Pinpoint the cell where the given text exists, returning its [x, y] midpoint coordinate. 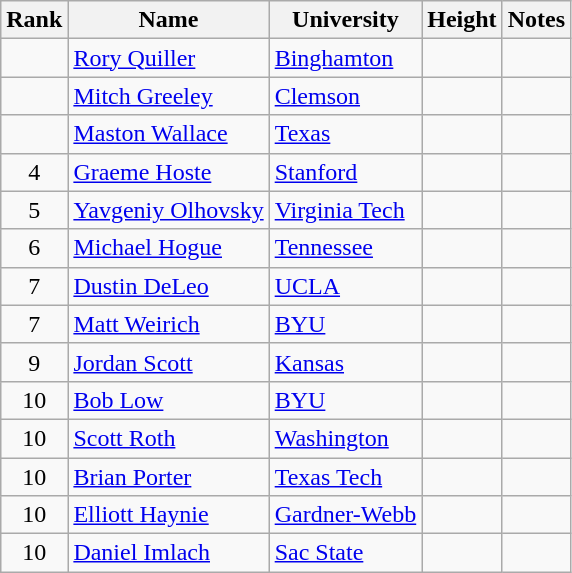
Maston Wallace [168, 134]
Brian Porter [168, 477]
University [346, 20]
Kansas [346, 362]
Graeme Hoste [168, 172]
Tennessee [346, 248]
Name [168, 20]
9 [34, 362]
Binghamton [346, 58]
Elliott Haynie [168, 515]
Height [462, 20]
Texas Tech [346, 477]
Rory Quiller [168, 58]
Mitch Greeley [168, 96]
Jordan Scott [168, 362]
Gardner-Webb [346, 515]
5 [34, 210]
Stanford [346, 172]
Washington [346, 438]
Rank [34, 20]
Sac State [346, 553]
Clemson [346, 96]
Michael Hogue [168, 248]
4 [34, 172]
6 [34, 248]
Dustin DeLeo [168, 286]
Bob Low [168, 400]
UCLA [346, 286]
Texas [346, 134]
Yavgeniy Olhovsky [168, 210]
Virginia Tech [346, 210]
Daniel Imlach [168, 553]
Matt Weirich [168, 324]
Scott Roth [168, 438]
Notes [536, 20]
